Determine the (x, y) coordinate at the center of the cell enclosing the given text.  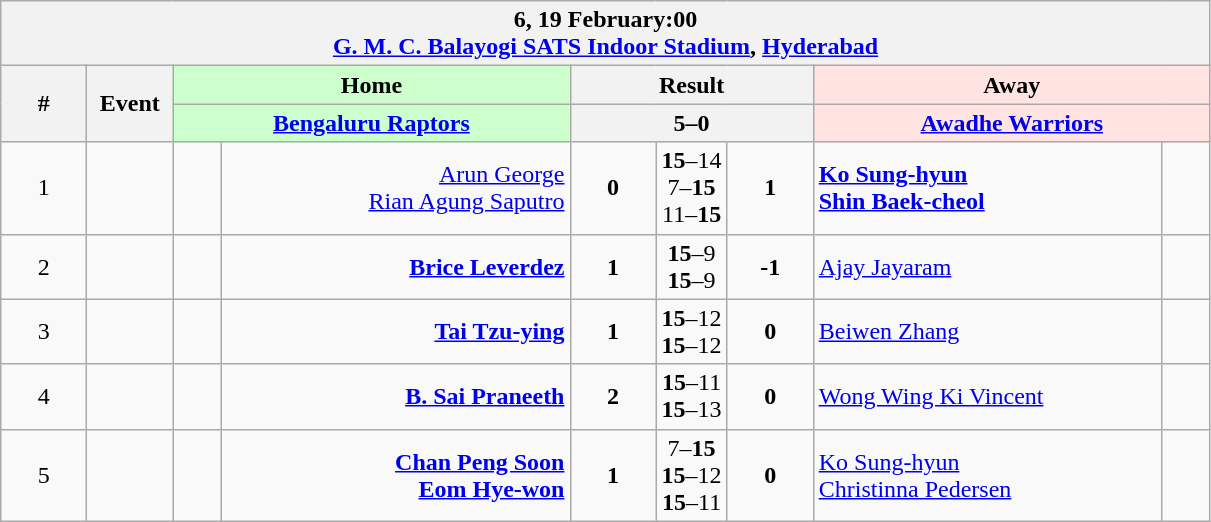
Tai Tzu-ying (396, 332)
Away (1012, 85)
5 (44, 475)
6, 19 February:00G. M. C. Balayogi SATS Indoor Stadium, Hyderabad (606, 34)
Awadhe Warriors (1012, 123)
Chan Peng Soon Eom Hye-won (396, 475)
4 (44, 396)
Brice Leverdez (396, 266)
# (44, 104)
15–147–1511–15 (692, 188)
Ko Sung-hyun Shin Baek-cheol (988, 188)
Wong Wing Ki Vincent (988, 396)
Bengaluru Raptors (372, 123)
5–0 (692, 123)
Home (372, 85)
-1 (770, 266)
15–1115–13 (692, 396)
Ajay Jayaram (988, 266)
Event (130, 104)
Ko Sung-hyun Christinna Pedersen (988, 475)
Arun George Rian Agung Saputro (396, 188)
B. Sai Praneeth (396, 396)
15–915–9 (692, 266)
3 (44, 332)
Beiwen Zhang (988, 332)
15–1215–12 (692, 332)
Result (692, 85)
7–1515–1215–11 (692, 475)
